Search for the cell housing the specified text and yield its (X, Y) center coordinate. 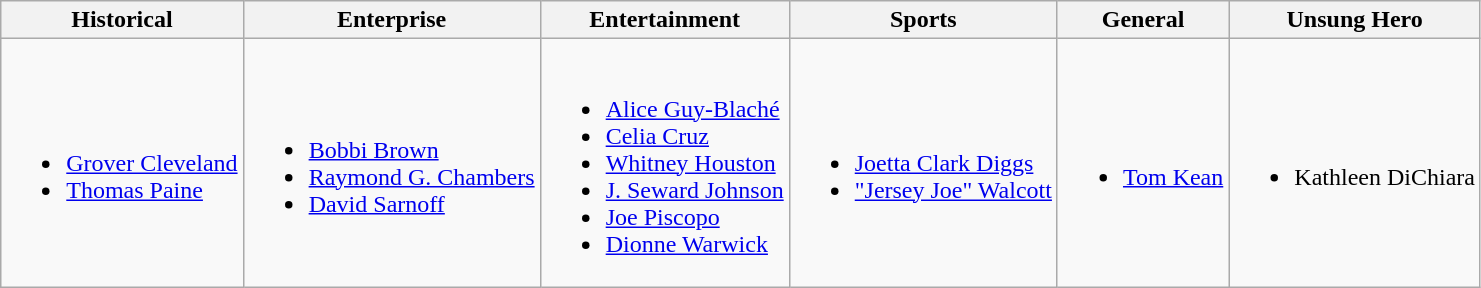
Bobbi BrownRaymond G. ChambersDavid Sarnoff (392, 163)
Unsung Hero (1355, 20)
Historical (122, 20)
Tom Kean (1142, 163)
Kathleen DiChiara (1355, 163)
Grover ClevelandThomas Paine (122, 163)
Enterprise (392, 20)
Entertainment (664, 20)
Sports (923, 20)
Joetta Clark Diggs"Jersey Joe" Walcott (923, 163)
Alice Guy-BlachéCelia CruzWhitney HoustonJ. Seward JohnsonJoe PiscopoDionne Warwick (664, 163)
General (1142, 20)
